Pinpoint the cell where the given text exists, returning its (x, y) midpoint coordinate. 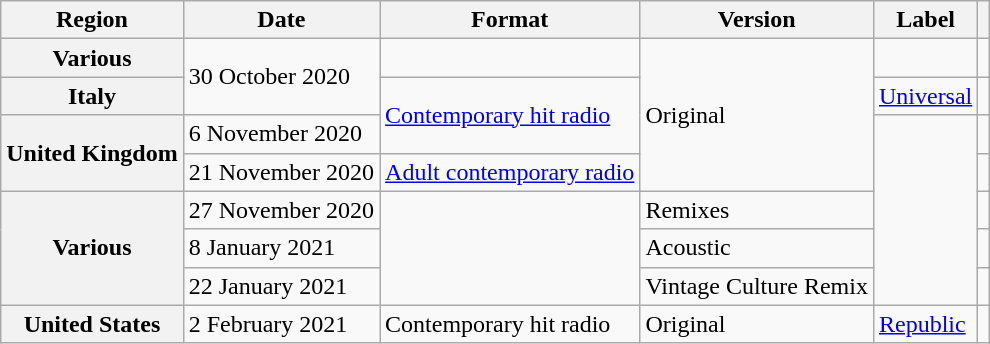
8 January 2021 (281, 248)
Adult contemporary radio (510, 172)
Version (757, 20)
30 October 2020 (281, 77)
Format (510, 20)
21 November 2020 (281, 172)
Acoustic (757, 248)
United Kingdom (92, 153)
Italy (92, 96)
United States (92, 324)
22 January 2021 (281, 286)
Vintage Culture Remix (757, 286)
Republic (925, 324)
Label (925, 20)
27 November 2020 (281, 210)
Region (92, 20)
Remixes (757, 210)
Date (281, 20)
Universal (925, 96)
6 November 2020 (281, 134)
2 February 2021 (281, 324)
